Output the (X, Y) coordinate of the center of the cell containing the given text.  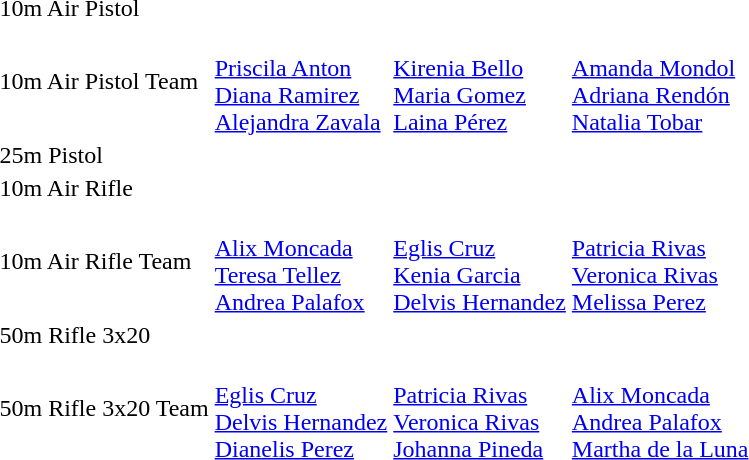
Alix MoncadaTeresa TellezAndrea Palafox (301, 262)
Kirenia BelloMaria GomezLaina Pérez (480, 82)
Eglis CruzKenia GarciaDelvis Hernandez (480, 262)
Priscila AntonDiana RamirezAlejandra Zavala (301, 82)
